Determine the [x, y] coordinate at the center of the cell enclosing the given text.  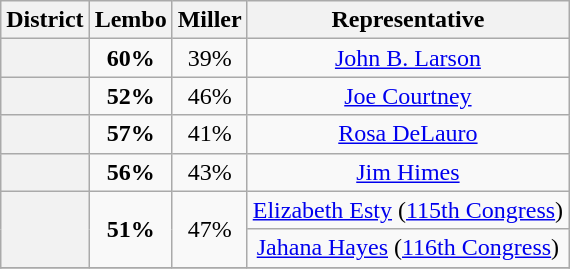
Joe Courtney [408, 96]
Jahana Hayes (116th Congress) [408, 248]
Lembo [130, 20]
Representative [408, 20]
41% [210, 134]
Elizabeth Esty (115th Congress) [408, 210]
60% [130, 58]
Rosa DeLauro [408, 134]
47% [210, 229]
39% [210, 58]
John B. Larson [408, 58]
Miller [210, 20]
51% [130, 229]
46% [210, 96]
Jim Himes [408, 172]
56% [130, 172]
52% [130, 96]
43% [210, 172]
57% [130, 134]
District [45, 20]
